Scan for the cell matching the given text and deliver its [x, y] coordinate at center. 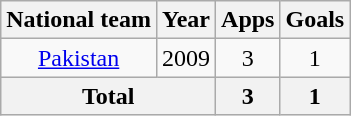
Pakistan [79, 58]
Year [186, 20]
Apps [248, 20]
Goals [315, 20]
National team [79, 20]
2009 [186, 58]
Total [108, 96]
